Search for the cell housing the specified text and yield its (X, Y) center coordinate. 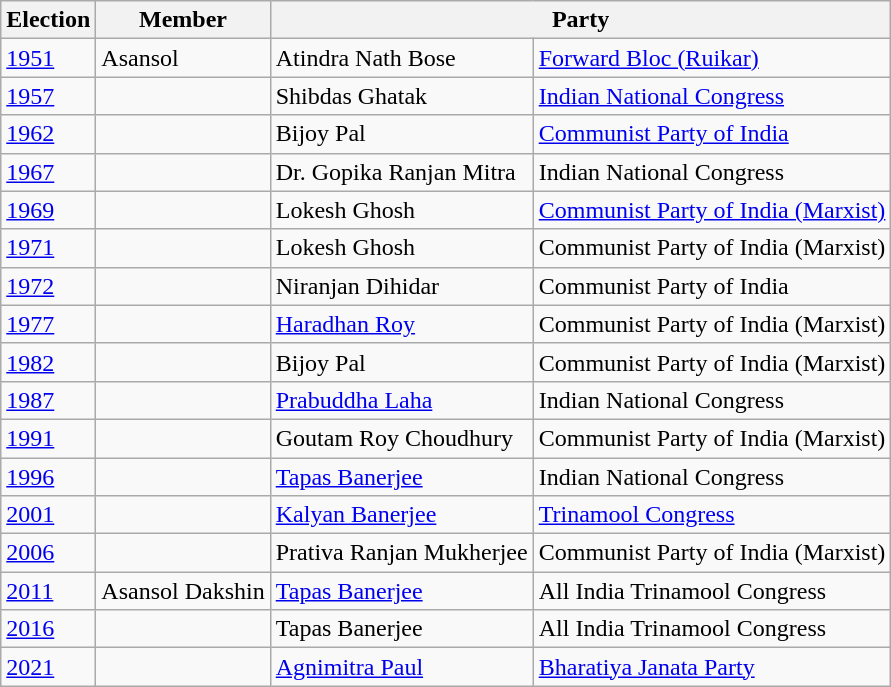
1972 (48, 286)
1996 (48, 477)
Niranjan Dihidar (402, 286)
Election (48, 20)
Bharatiya Janata Party (712, 667)
1962 (48, 134)
Goutam Roy Choudhury (402, 438)
Kalyan Banerjee (402, 515)
2006 (48, 553)
2011 (48, 591)
Forward Bloc (Ruikar) (712, 58)
Shibdas Ghatak (402, 96)
Atindra Nath Bose (402, 58)
1967 (48, 172)
Prativa Ranjan Mukherjee (402, 553)
Trinamool Congress (712, 515)
1951 (48, 58)
Asansol (183, 58)
1957 (48, 96)
1977 (48, 324)
Party (580, 20)
2016 (48, 629)
1971 (48, 248)
Prabuddha Laha (402, 400)
Haradhan Roy (402, 324)
Agnimitra Paul (402, 667)
1969 (48, 210)
1991 (48, 438)
1982 (48, 362)
Asansol Dakshin (183, 591)
2001 (48, 515)
1987 (48, 400)
Member (183, 20)
Dr. Gopika Ranjan Mitra (402, 172)
2021 (48, 667)
